Detect which cell encompasses the target text, then output its [x, y] center coordinate. 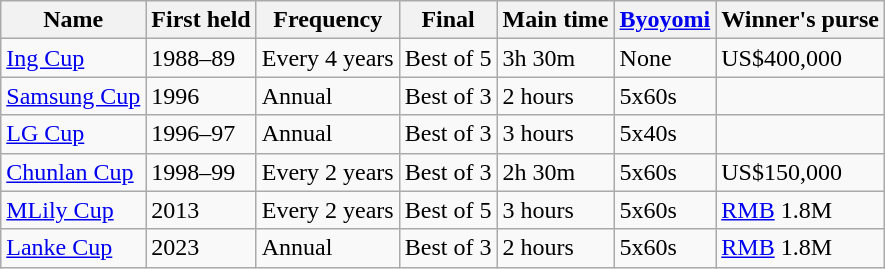
Name [74, 20]
Ing Cup [74, 58]
2023 [201, 248]
LG Cup [74, 134]
Lanke Cup [74, 248]
First held [201, 20]
1996 [201, 96]
1988–89 [201, 58]
5x40s [665, 134]
Frequency [328, 20]
Samsung Cup [74, 96]
2013 [201, 210]
1996–97 [201, 134]
Every 4 years [328, 58]
3h 30m [556, 58]
Main time [556, 20]
1998–99 [201, 172]
2h 30m [556, 172]
US$400,000 [800, 58]
Winner's purse [800, 20]
MLily Cup [74, 210]
US$150,000 [800, 172]
None [665, 58]
Chunlan Cup [74, 172]
Byoyomi [665, 20]
Final [448, 20]
